Detect which cell encompasses the target text, then output its [X, Y] center coordinate. 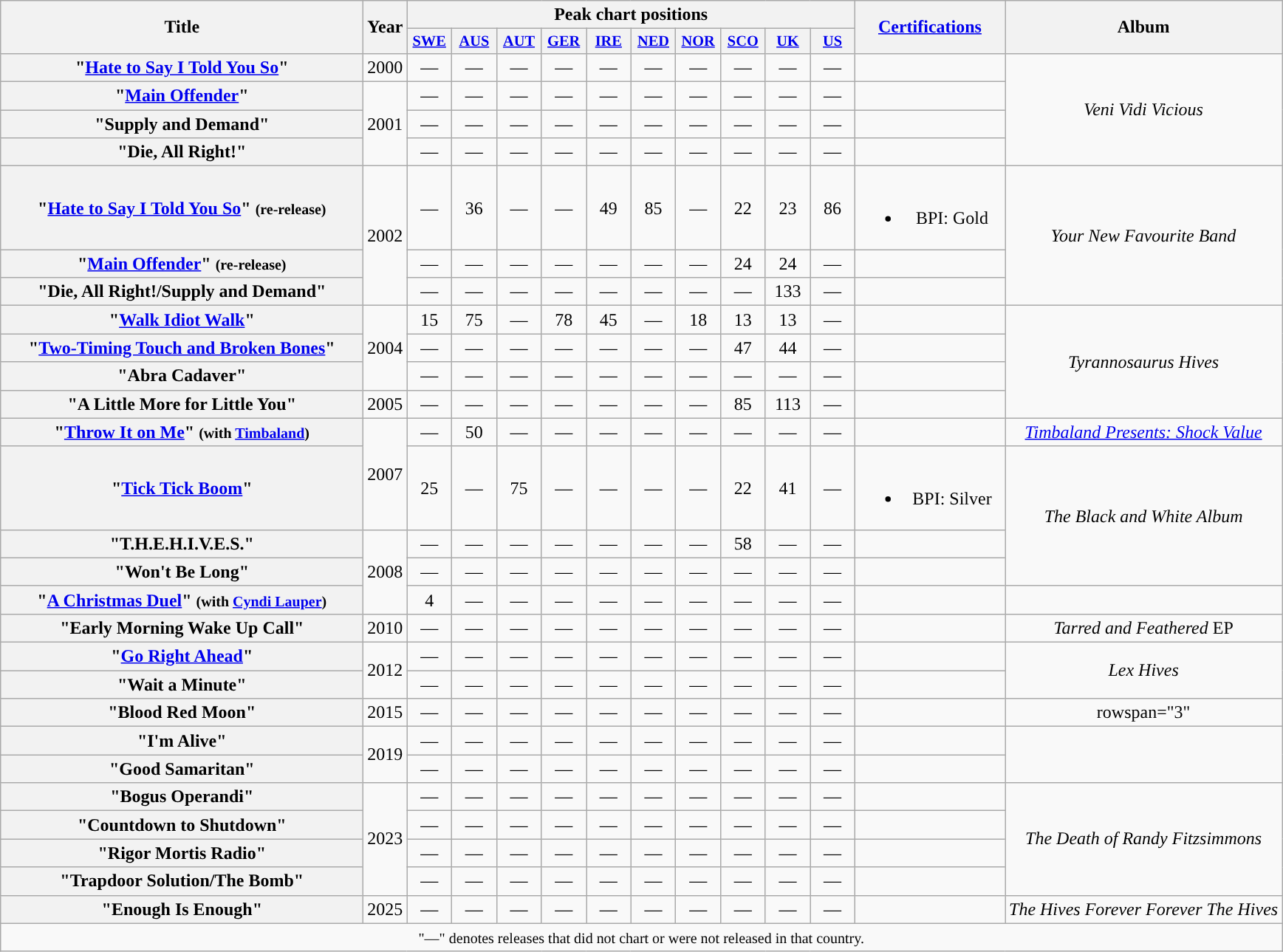
"Early Morning Wake Up Call" [182, 628]
Certifications [929, 27]
Veni Vidi Vicious [1143, 109]
78 [564, 320]
2008 [386, 572]
SWE [430, 41]
"Countdown to Shutdown" [182, 825]
49 [609, 208]
44 [787, 348]
NED [653, 41]
47 [743, 348]
25 [430, 487]
2005 [386, 404]
Peak chart positions [631, 15]
"Rigor Mortis Radio" [182, 853]
"Main Offender" [182, 96]
Tarred and Feathered EP [1143, 628]
"Enough Is Enough" [182, 909]
"Tick Tick Boom" [182, 487]
113 [787, 404]
"Main Offender" (re-release) [182, 264]
BPI: Gold [929, 208]
2019 [386, 755]
133 [787, 292]
"A Christmas Duel" (with Cyndi Lauper) [182, 600]
SCO [743, 41]
58 [743, 544]
2007 [386, 474]
"Go Right Ahead" [182, 657]
2015 [386, 713]
AUT [519, 41]
NOR [699, 41]
"A Little More for Little You" [182, 404]
86 [833, 208]
rowspan="3" [1143, 713]
"Wait a Minute" [182, 685]
"Blood Red Moon" [182, 713]
15 [430, 320]
18 [699, 320]
The Black and White Album [1143, 516]
The Hives Forever Forever The Hives [1143, 909]
Tyrannosaurus Hives [1143, 362]
23 [787, 208]
GER [564, 41]
"Supply and Demand" [182, 124]
UK [787, 41]
"Good Samaritan" [182, 769]
2004 [386, 348]
"Bogus Operandi" [182, 797]
2002 [386, 236]
"Trapdoor Solution/The Bomb" [182, 881]
"Die, All Right!/Supply and Demand" [182, 292]
2001 [386, 124]
"Two-Timing Touch and Broken Bones" [182, 348]
"Hate to Say I Told You So" (re-release) [182, 208]
"Die, All Right!" [182, 152]
2000 [386, 67]
Your New Favourite Band [1143, 236]
50 [474, 432]
"Walk Idiot Walk" [182, 320]
2012 [386, 671]
Title [182, 27]
2023 [386, 839]
Album [1143, 27]
"Throw It on Me" (with Timbaland) [182, 432]
"Hate to Say I Told You So" [182, 67]
2025 [386, 909]
Timbaland Presents: Shock Value [1143, 432]
4 [430, 600]
BPI: Silver [929, 487]
2010 [386, 628]
IRE [609, 41]
US [833, 41]
AUS [474, 41]
41 [787, 487]
"Won't Be Long" [182, 572]
"T.H.E.H.I.V.E.S." [182, 544]
36 [474, 208]
"Abra Cadaver" [182, 376]
"I'm Alive" [182, 741]
The Death of Randy Fitzsimmons [1143, 839]
"—" denotes releases that did not chart or were not released in that country. [641, 937]
Lex Hives [1143, 671]
Year [386, 27]
45 [609, 320]
